Scan for the cell matching the given text and deliver its [X, Y] coordinate at center. 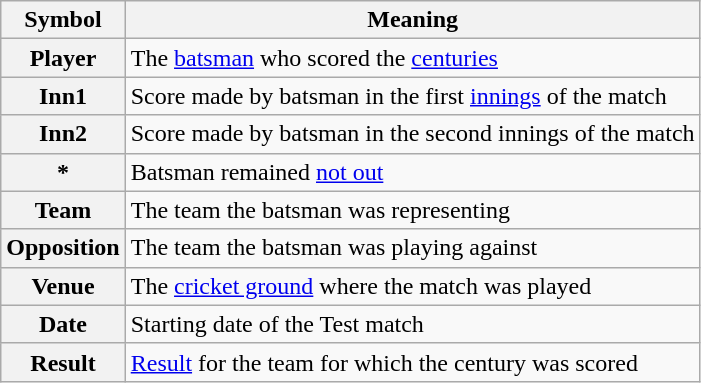
Player [63, 58]
Score made by batsman in the first innings of the match [412, 96]
The batsman who scored the centuries [412, 58]
Venue [63, 286]
Batsman remained not out [412, 172]
Score made by batsman in the second innings of the match [412, 134]
Inn2 [63, 134]
The cricket ground where the match was played [412, 286]
Result for the team for which the century was scored [412, 362]
The team the batsman was playing against [412, 248]
* [63, 172]
Opposition [63, 248]
Date [63, 324]
Starting date of the Test match [412, 324]
The team the batsman was representing [412, 210]
Inn1 [63, 96]
Team [63, 210]
Symbol [63, 20]
Meaning [412, 20]
Result [63, 362]
